Output the (x, y) coordinate of the center of the cell containing the given text.  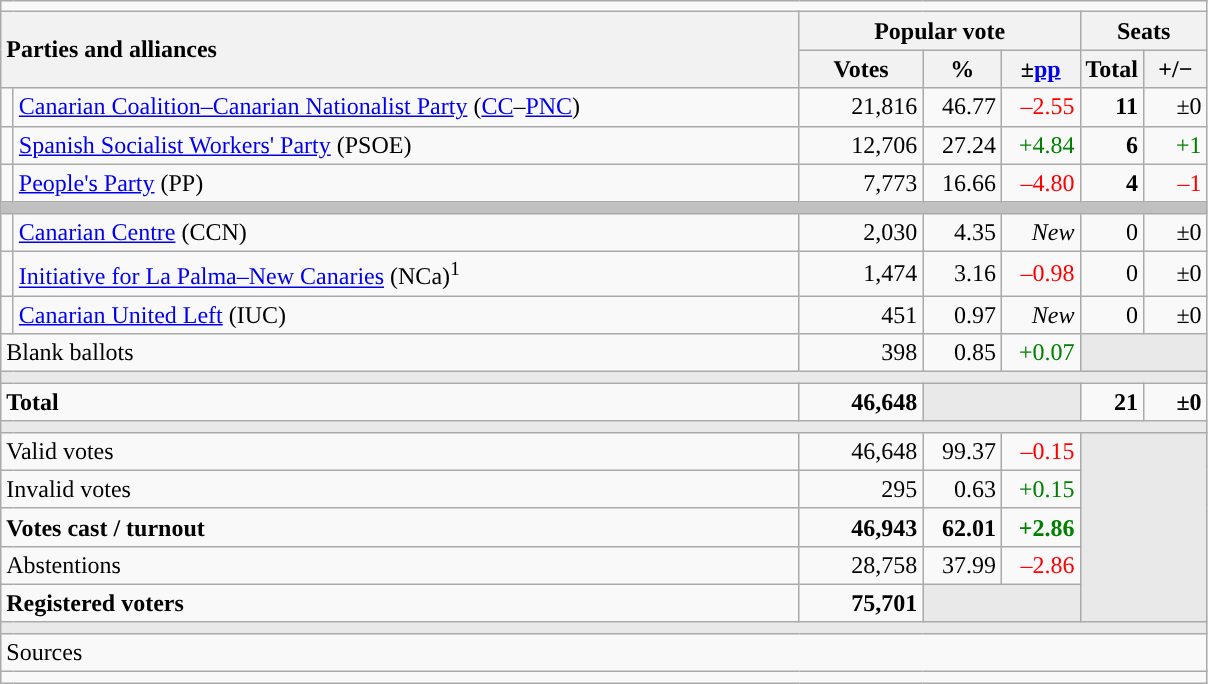
0.85 (962, 353)
295 (861, 489)
Canarian United Left (IUC) (406, 315)
6 (1112, 145)
46,943 (861, 527)
0.63 (962, 489)
Canarian Coalition–Canarian Nationalist Party (CC–PNC) (406, 107)
0.97 (962, 315)
+0.15 (1040, 489)
Invalid votes (400, 489)
7,773 (861, 183)
% (962, 69)
62.01 (962, 527)
+4.84 (1040, 145)
28,758 (861, 565)
4.35 (962, 232)
Abstentions (400, 565)
3.16 (962, 274)
People's Party (PP) (406, 183)
99.37 (962, 451)
27.24 (962, 145)
Initiative for La Palma–New Canaries (NCa)1 (406, 274)
1,474 (861, 274)
+1 (1176, 145)
21 (1112, 402)
–0.98 (1040, 274)
–2.55 (1040, 107)
451 (861, 315)
–0.15 (1040, 451)
Votes cast / turnout (400, 527)
21,816 (861, 107)
+/− (1176, 69)
Canarian Centre (CCN) (406, 232)
37.99 (962, 565)
75,701 (861, 603)
Blank ballots (400, 353)
Parties and alliances (400, 50)
Valid votes (400, 451)
4 (1112, 183)
+0.07 (1040, 353)
–1 (1176, 183)
2,030 (861, 232)
Sources (604, 652)
Popular vote (940, 31)
±pp (1040, 69)
16.66 (962, 183)
12,706 (861, 145)
Seats (1144, 31)
398 (861, 353)
Spanish Socialist Workers' Party (PSOE) (406, 145)
46.77 (962, 107)
Registered voters (400, 603)
Votes (861, 69)
11 (1112, 107)
–2.86 (1040, 565)
–4.80 (1040, 183)
+2.86 (1040, 527)
